Locate the cell with the specified text and output its [X, Y] center coordinate. 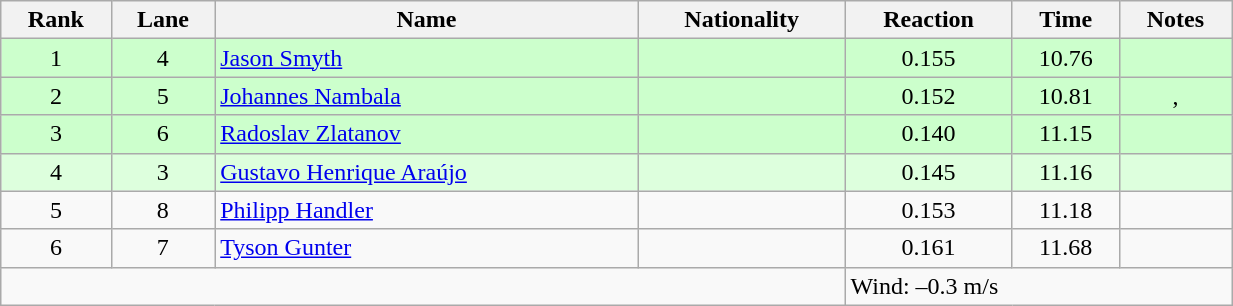
2 [56, 96]
Gustavo Henrique Araújo [427, 172]
Tyson Gunter [427, 248]
Lane [163, 20]
8 [163, 210]
11.18 [1066, 210]
Jason Smyth [427, 58]
10.81 [1066, 96]
Name [427, 20]
11.16 [1066, 172]
11.15 [1066, 134]
Notes [1175, 20]
Johannes Nambala [427, 96]
Nationality [742, 20]
Philipp Handler [427, 210]
Wind: –0.3 m/s [1038, 286]
Radoslav Zlatanov [427, 134]
7 [163, 248]
0.155 [928, 58]
, [1175, 96]
Time [1066, 20]
11.68 [1066, 248]
0.140 [928, 134]
10.76 [1066, 58]
Rank [56, 20]
0.153 [928, 210]
0.145 [928, 172]
Reaction [928, 20]
0.161 [928, 248]
1 [56, 58]
0.152 [928, 96]
